Scan for the cell matching the given text and deliver its (X, Y) coordinate at center. 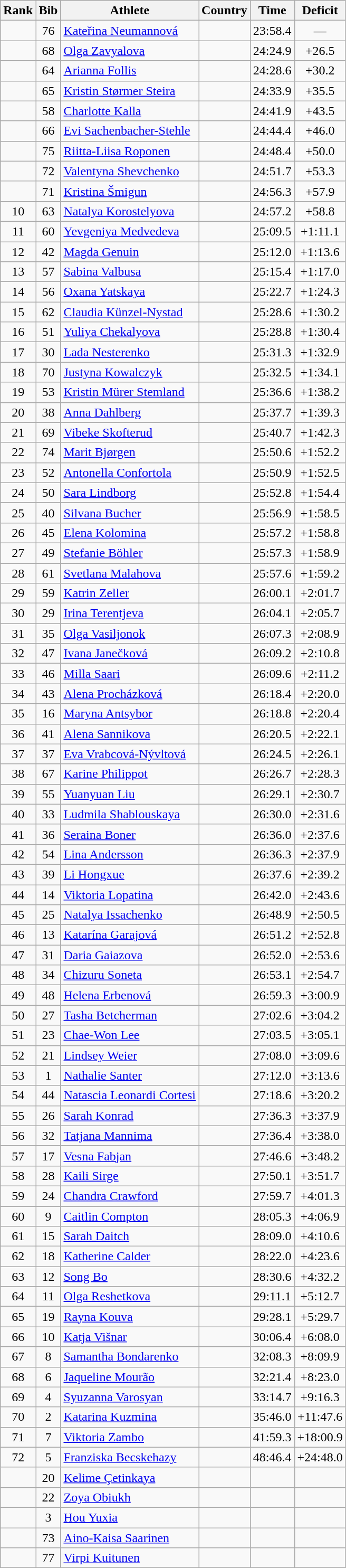
24:57.2 (272, 211)
27:36.3 (272, 1116)
Tasha Betcherman (130, 1015)
Katherine Calder (130, 1257)
Yuanyuan Liu (130, 794)
+6:08.0 (320, 1337)
Charlotte Kalla (130, 111)
25:28.6 (272, 312)
73 (49, 1538)
+4:10.6 (320, 1236)
25:50.9 (272, 473)
+53.3 (320, 171)
+57.9 (320, 191)
Lada Nesterenko (130, 352)
25:15.4 (272, 272)
Eva Vrabcová-Nývltová (130, 754)
+2:26.1 (320, 754)
+18:00.9 (320, 1437)
+5:29.7 (320, 1317)
+1:17.0 (320, 272)
+2:20.4 (320, 714)
29:28.1 (272, 1317)
Sabina Valbusa (130, 272)
+1:30.2 (320, 312)
26:53.1 (272, 975)
Kristina Šmigun (130, 191)
+3:38.0 (320, 1136)
+26.5 (320, 51)
26:36.0 (272, 834)
27:36.4 (272, 1136)
28:05.3 (272, 1216)
27:46.6 (272, 1156)
+3:05.1 (320, 1035)
+35.5 (320, 91)
+11:47.6 (320, 1417)
1 (49, 1075)
+3:48.2 (320, 1156)
+2:10.8 (320, 654)
24:33.9 (272, 91)
25:31.3 (272, 352)
+4:23.6 (320, 1257)
23:58.4 (272, 31)
Li Hongxue (130, 874)
+1:13.6 (320, 252)
27:03.5 (272, 1035)
Antonella Confortola (130, 473)
+1:32.9 (320, 352)
27:02.6 (272, 1015)
74 (49, 452)
25:12.0 (272, 252)
+3:13.6 (320, 1075)
25:36.6 (272, 392)
Valentyna Shevchenko (130, 171)
26:52.0 (272, 955)
26:09.6 (272, 674)
Marit Bjørgen (130, 452)
Silvana Bucher (130, 513)
24:51.7 (272, 171)
+1:52.5 (320, 473)
Viktoria Zambo (130, 1437)
Rank (18, 11)
Natascia Leonardi Cortesi (130, 1095)
75 (49, 151)
Bib (49, 11)
+1:59.2 (320, 573)
Arianna Follis (130, 71)
9 (49, 1216)
+1:39.3 (320, 412)
Chizuru Soneta (130, 975)
+46.0 (320, 131)
Claudia Künzel-Nystad (130, 312)
+5:12.7 (320, 1297)
Magda Genuin (130, 252)
+2:50.5 (320, 915)
25:22.7 (272, 292)
+1:34.1 (320, 372)
Anna Dahlberg (130, 412)
Olga Zavyalova (130, 51)
+2:53.6 (320, 955)
Vibeke Skofterud (130, 432)
76 (49, 31)
Katarína Garajová (130, 935)
77 (49, 1558)
Chandra Crawford (130, 1196)
26:59.3 (272, 995)
Time (272, 11)
+1:38.2 (320, 392)
Kristin Størmer Steira (130, 91)
Daria Gaiazova (130, 955)
Deficit (320, 11)
Sara Lindborg (130, 493)
+50.0 (320, 151)
Svetlana Malahova (130, 573)
+2:01.7 (320, 593)
24:28.6 (272, 71)
25:50.6 (272, 452)
Maryna Antsybor (130, 714)
26:36.3 (272, 854)
Riitta-Liisa Roponen (130, 151)
+2:05.7 (320, 613)
7 (49, 1437)
25:09.5 (272, 231)
Lina Andersson (130, 854)
Karine Philippot (130, 774)
3 (49, 1517)
Ludmila Shablouskaya (130, 814)
Natalya Issachenko (130, 915)
Rayna Kouva (130, 1317)
+1:11.1 (320, 231)
25:52.8 (272, 493)
Alena Sannikova (130, 734)
26:30.0 (272, 814)
6 (49, 1377)
+30.2 (320, 71)
2 (49, 1417)
Justyna Kowalczyk (130, 372)
+8:23.0 (320, 1377)
35:46.0 (272, 1417)
26:18.8 (272, 714)
26:29.1 (272, 794)
+3:51.7 (320, 1176)
26:51.2 (272, 935)
Yuliya Chekalyova (130, 332)
27:12.0 (272, 1075)
+1:58.5 (320, 513)
25:56.9 (272, 513)
Olga Reshetkova (130, 1297)
+2:22.1 (320, 734)
+1:42.3 (320, 432)
Kristin Mürer Stemland (130, 392)
26:26.7 (272, 774)
41:59.3 (272, 1437)
26:04.1 (272, 613)
Jaqueline Mourão (130, 1377)
Sarah Konrad (130, 1116)
24:48.4 (272, 151)
Samantha Bondarenko (130, 1357)
27:50.1 (272, 1176)
4 (49, 1397)
28:22.0 (272, 1257)
27:59.7 (272, 1196)
Country (225, 11)
Helena Erbenová (130, 995)
Kelime Çetinkaya (130, 1477)
27:08.0 (272, 1055)
Athlete (130, 11)
Elena Kolomina (130, 533)
30:06.4 (272, 1337)
+24:48.0 (320, 1457)
Seraina Boner (130, 834)
Syuzanna Varosyan (130, 1397)
25:37.7 (272, 412)
48:46.4 (272, 1457)
+2:52.8 (320, 935)
+4:06.9 (320, 1216)
26:18.4 (272, 694)
+1:30.4 (320, 332)
25:57.3 (272, 553)
Viktoria Lopatina (130, 895)
32:21.4 (272, 1377)
+1:24.3 (320, 292)
Katarina Kuzmina (130, 1417)
26:20.5 (272, 734)
33:14.7 (272, 1397)
+2:37.6 (320, 834)
+2:39.2 (320, 874)
Chae-Won Lee (130, 1035)
+1:52.2 (320, 452)
Ivana Janečková (130, 654)
26:42.0 (272, 895)
Tatjana Mannima (130, 1136)
+1:54.4 (320, 493)
Sarah Daitch (130, 1236)
26:09.2 (272, 654)
26:48.9 (272, 915)
Virpi Kuitunen (130, 1558)
Katja Višnar (130, 1337)
Hou Yuxia (130, 1517)
Zoya Obiukh (130, 1497)
27:18.6 (272, 1095)
Milla Saari (130, 674)
25:28.8 (272, 332)
+4:32.2 (320, 1277)
Aino-Kaisa Saarinen (130, 1538)
Olga Vasiljonok (130, 634)
Irina Terentjeva (130, 613)
8 (49, 1357)
+1:58.9 (320, 553)
+2:08.9 (320, 634)
+2:54.7 (320, 975)
+2:30.7 (320, 794)
26:07.3 (272, 634)
+3:37.9 (320, 1116)
32:08.3 (272, 1357)
5 (49, 1457)
Alena Procházková (130, 694)
24:41.9 (272, 111)
+2:20.0 (320, 694)
+1:58.8 (320, 533)
+2:31.6 (320, 814)
25:57.6 (272, 573)
+3:20.2 (320, 1095)
Vesna Fabjan (130, 1156)
Kaili Sirge (130, 1176)
+2:37.9 (320, 854)
+8:09.9 (320, 1357)
25:40.7 (272, 432)
+9:16.3 (320, 1397)
Franziska Becskehazy (130, 1457)
+3:09.6 (320, 1055)
Natalya Korostelyova (130, 211)
+3:04.2 (320, 1015)
24:44.4 (272, 131)
Stefanie Böhler (130, 553)
Lindsey Weier (130, 1055)
26:24.5 (272, 754)
25:57.2 (272, 533)
Caitlin Compton (130, 1216)
Evi Sachenbacher-Stehle (130, 131)
— (320, 31)
24:24.9 (272, 51)
+2:43.6 (320, 895)
+4:01.3 (320, 1196)
+43.5 (320, 111)
+3:00.9 (320, 995)
Oxana Yatskaya (130, 292)
24:56.3 (272, 191)
Katrin Zeller (130, 593)
Yevgeniya Medvedeva (130, 231)
+2:28.3 (320, 774)
Nathalie Santer (130, 1075)
26:37.6 (272, 874)
+58.8 (320, 211)
25:32.5 (272, 372)
28:30.6 (272, 1277)
Song Bo (130, 1277)
29:11.1 (272, 1297)
28:09.0 (272, 1236)
Kateřina Neumannová (130, 31)
26:00.1 (272, 593)
+2:11.2 (320, 674)
